From the cell containing the given text, extract its center point as [X, Y] coordinate. 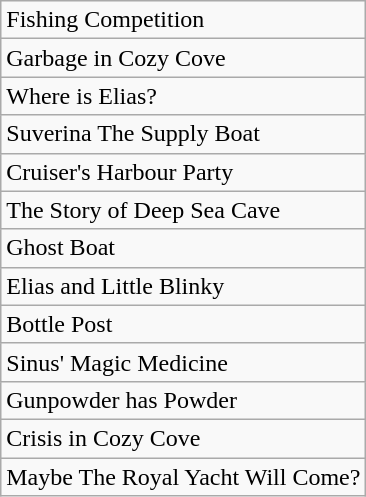
Suverina The Supply Boat [184, 134]
Bottle Post [184, 324]
Elias and Little Blinky [184, 286]
Fishing Competition [184, 20]
Ghost Boat [184, 248]
Cruiser's Harbour Party [184, 172]
The Story of Deep Sea Cave [184, 210]
Sinus' Magic Medicine [184, 362]
Maybe The Royal Yacht Will Come? [184, 477]
Garbage in Cozy Cove [184, 58]
Gunpowder has Powder [184, 400]
Crisis in Cozy Cove [184, 438]
Where is Elias? [184, 96]
